Pinpoint the cell where the given text exists, returning its [X, Y] midpoint coordinate. 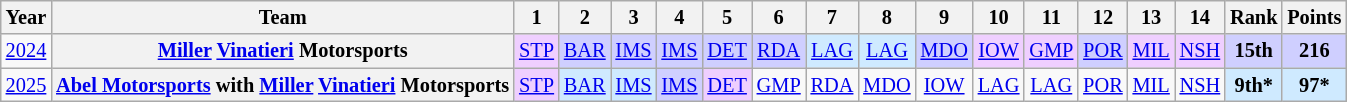
14 [1200, 17]
97* [1314, 85]
6 [779, 17]
Abel Motorsports with Miller Vinatieri Motorsports [282, 85]
2024 [26, 51]
2025 [26, 85]
3 [634, 17]
5 [726, 17]
10 [999, 17]
8 [886, 17]
Rank [1254, 17]
1 [536, 17]
Points [1314, 17]
Team [282, 17]
9 [944, 17]
7 [832, 17]
9th* [1254, 85]
Miller Vinatieri Motorsports [282, 51]
216 [1314, 51]
15th [1254, 51]
4 [679, 17]
Year [26, 17]
13 [1152, 17]
2 [585, 17]
11 [1051, 17]
12 [1102, 17]
